Identify which cell holds the provided text, then report its [X, Y] central coordinate. 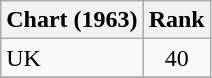
Chart (1963) [72, 20]
UK [72, 58]
40 [176, 58]
Rank [176, 20]
